Output the (x, y) coordinate of the center of the cell containing the given text.  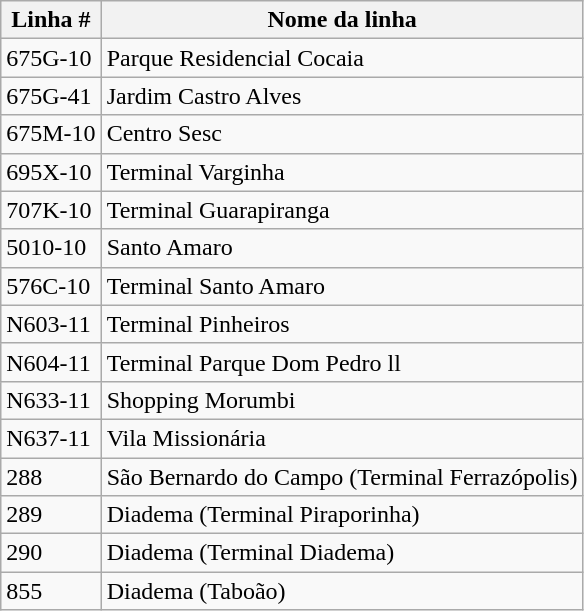
707K-10 (51, 210)
Terminal Parque Dom Pedro ll (342, 362)
N633-11 (51, 400)
675G-41 (51, 96)
Vila Missionária (342, 438)
Santo Amaro (342, 248)
576C-10 (51, 286)
289 (51, 515)
695X-10 (51, 172)
5010-10 (51, 248)
Nome da linha (342, 20)
Diadema (Terminal Diadema) (342, 553)
Parque Residencial Cocaia (342, 58)
290 (51, 553)
Diadema (Taboão) (342, 591)
N604-11 (51, 362)
Terminal Pinheiros (342, 324)
São Bernardo do Campo (Terminal Ferrazópolis) (342, 477)
N637-11 (51, 438)
855 (51, 591)
675M-10 (51, 134)
Shopping Morumbi (342, 400)
Terminal Varginha (342, 172)
Terminal Guarapiranga (342, 210)
675G-10 (51, 58)
Linha # (51, 20)
Diadema (Terminal Piraporinha) (342, 515)
Jardim Castro Alves (342, 96)
Terminal Santo Amaro (342, 286)
N603-11 (51, 324)
Centro Sesc (342, 134)
288 (51, 477)
